Extract the (x, y) coordinate from the center of the cell holding the provided text.  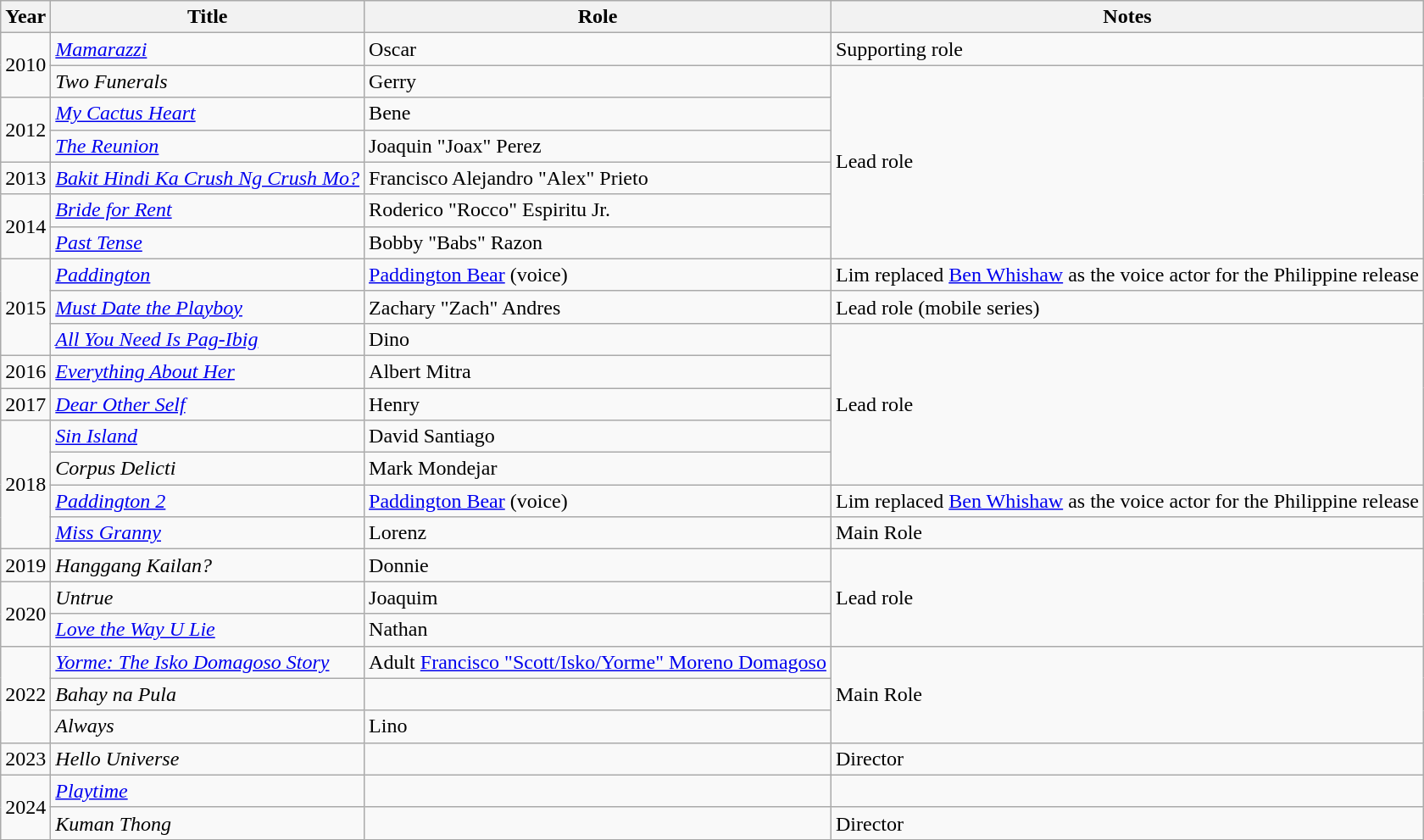
Gerry (598, 81)
My Cactus Heart (208, 114)
Hello Universe (208, 759)
Yorme: The Isko Domagoso Story (208, 662)
Past Tense (208, 242)
Two Funerals (208, 81)
Mamarazzi (208, 49)
2012 (25, 130)
Paddington (208, 275)
Donnie (598, 565)
2014 (25, 226)
Dino (598, 339)
Everything About Her (208, 371)
Lorenz (598, 533)
Notes (1127, 17)
Lead role (mobile series) (1127, 307)
Sin Island (208, 437)
2010 (25, 65)
2013 (25, 178)
Oscar (598, 49)
Zachary "Zach" Andres (598, 307)
All You Need Is Pag-Ibig (208, 339)
2019 (25, 565)
Albert Mitra (598, 371)
Mark Mondejar (598, 469)
2024 (25, 807)
David Santiago (598, 437)
2022 (25, 694)
Supporting role (1127, 49)
2018 (25, 485)
Bobby "Babs" Razon (598, 242)
Joaquim (598, 598)
Playtime (208, 791)
2015 (25, 307)
2017 (25, 404)
Year (25, 17)
Adult Francisco "Scott/Isko/Yorme" Moreno Domagoso (598, 662)
Love the Way U Lie (208, 630)
Bahay na Pula (208, 694)
Lino (598, 726)
Nathan (598, 630)
Joaquin "Joax" Perez (598, 146)
2023 (25, 759)
Must Date the Playboy (208, 307)
Roderico "Rocco" Espiritu Jr. (598, 210)
Francisco Alejandro "Alex" Prieto (598, 178)
2020 (25, 614)
Untrue (208, 598)
Bene (598, 114)
Title (208, 17)
Corpus Delicti (208, 469)
Henry (598, 404)
The Reunion (208, 146)
Always (208, 726)
Bakit Hindi Ka Crush Ng Crush Mo? (208, 178)
2016 (25, 371)
Hanggang Kailan? (208, 565)
Role (598, 17)
Kuman Thong (208, 823)
Bride for Rent (208, 210)
Dear Other Self (208, 404)
Paddington 2 (208, 501)
Miss Granny (208, 533)
